Provide the (X, Y) coordinate of the cell's center where the given text is located.  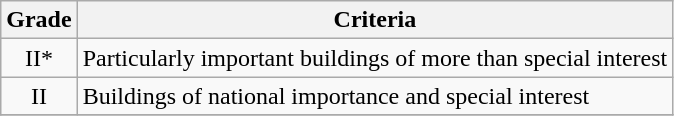
II* (39, 58)
Criteria (375, 20)
Particularly important buildings of more than special interest (375, 58)
II (39, 96)
Grade (39, 20)
Buildings of national importance and special interest (375, 96)
